Determine the [X, Y] coordinate at the center of the cell enclosing the given text.  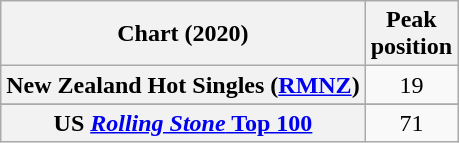
71 [411, 123]
US Rolling Stone Top 100 [183, 123]
19 [411, 85]
Peakposition [411, 34]
Chart (2020) [183, 34]
New Zealand Hot Singles (RMNZ) [183, 85]
